Return the [x, y] coordinate for the center point of the cell that contains the specified text.  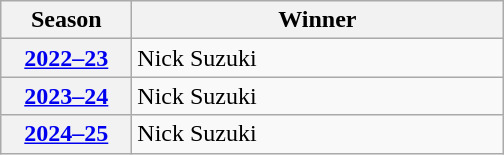
2024–25 [66, 134]
Winner [318, 20]
Season [66, 20]
2022–23 [66, 58]
2023–24 [66, 96]
